Return [X, Y] of the center of cell containing provided text 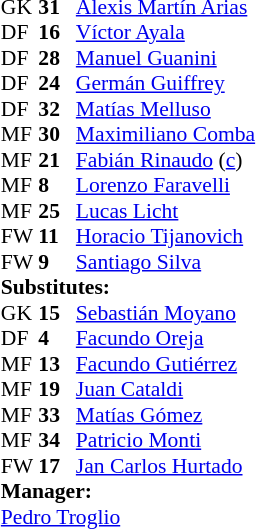
Víctor Ayala [166, 33]
28 [57, 58]
Matías Melluso [166, 109]
15 [57, 313]
Fabián Rinaudo (c) [166, 160]
19 [57, 389]
Manuel Guanini [166, 58]
Juan Cataldi [166, 389]
Sebastián Moyano [166, 313]
Germán Guiffrey [166, 83]
Patricio Monti [166, 441]
Facundo Oreja [166, 339]
30 [57, 135]
9 [57, 262]
21 [57, 160]
4 [57, 339]
34 [57, 441]
Substitutes: [128, 287]
8 [57, 185]
Maximiliano Comba [166, 135]
13 [57, 364]
32 [57, 109]
Jan Carlos Hurtado [166, 466]
Horacio Tijanovich [166, 237]
24 [57, 83]
Facundo Gutiérrez [166, 364]
17 [57, 466]
Lucas Licht [166, 211]
Matías Gómez [166, 415]
16 [57, 33]
Lorenzo Faravelli [166, 185]
Santiago Silva [166, 262]
11 [57, 237]
33 [57, 415]
Manager: [128, 491]
25 [57, 211]
GK [20, 313]
